Locate the cell with the specified text and output its [X, Y] center coordinate. 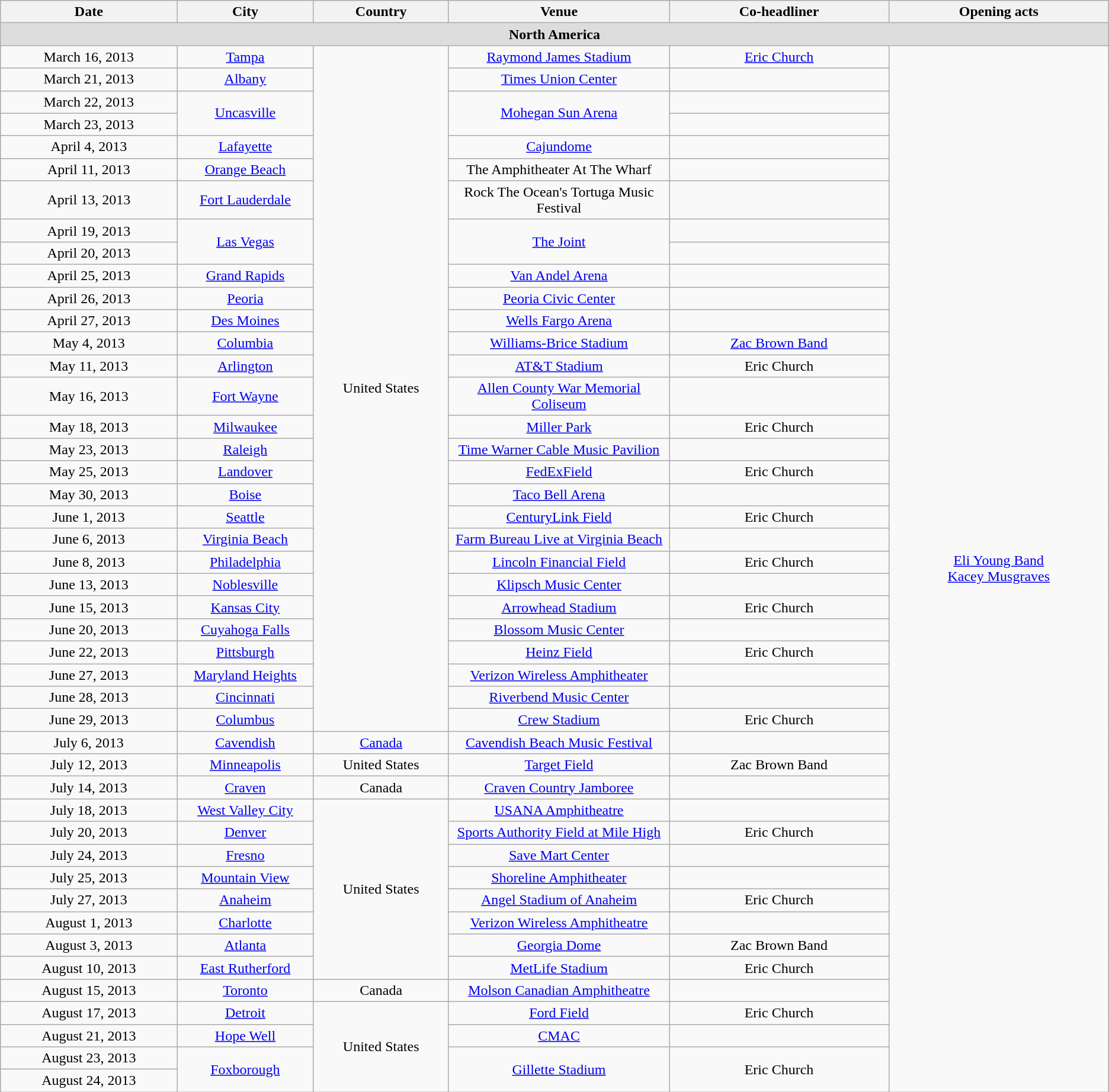
May 30, 2013 [89, 494]
April 19, 2013 [89, 230]
Verizon Wireless Amphitheater [559, 675]
June 28, 2013 [89, 698]
The Amphitheater At The Wharf [559, 169]
Charlotte [245, 923]
April 25, 2013 [89, 275]
Fresno [245, 855]
Kansas City [245, 607]
Ford Field [559, 1013]
Fort Wayne [245, 397]
Taco Bell Arena [559, 494]
Columbus [245, 720]
Crew Stadium [559, 720]
July 24, 2013 [89, 855]
August 10, 2013 [89, 968]
Country [381, 12]
Raleigh [245, 449]
June 20, 2013 [89, 629]
June 15, 2013 [89, 607]
Lincoln Financial Field [559, 562]
June 22, 2013 [89, 652]
Hope Well [245, 1036]
June 27, 2013 [89, 675]
Molson Canadian Amphitheatre [559, 990]
July 14, 2013 [89, 788]
Cajundome [559, 147]
Time Warner Cable Music Pavilion [559, 449]
Allen County War Memorial Coliseum [559, 397]
Sports Authority Field at Mile High [559, 833]
April 4, 2013 [89, 147]
Angel Stadium of Anaheim [559, 900]
March 21, 2013 [89, 79]
Denver [245, 833]
July 25, 2013 [89, 878]
June 13, 2013 [89, 584]
Van Andel Arena [559, 275]
Craven Country Jamboree [559, 788]
July 20, 2013 [89, 833]
March 23, 2013 [89, 124]
CenturyLink Field [559, 517]
May 11, 2013 [89, 366]
Blossom Music Center [559, 629]
Virginia Beach [245, 539]
Lafayette [245, 147]
Heinz Field [559, 652]
July 12, 2013 [89, 765]
Date [89, 12]
Columbia [245, 343]
June 1, 2013 [89, 517]
Des Moines [245, 321]
Verizon Wireless Amphitheatre [559, 923]
MetLife Stadium [559, 968]
Detroit [245, 1013]
Milwaukee [245, 427]
Seattle [245, 517]
June 29, 2013 [89, 720]
East Rutherford [245, 968]
August 23, 2013 [89, 1058]
Tampa [245, 57]
August 1, 2013 [89, 923]
Times Union Center [559, 79]
Orange Beach [245, 169]
North America [554, 34]
Target Field [559, 765]
Save Mart Center [559, 855]
Riverbend Music Center [559, 698]
July 18, 2013 [89, 810]
July 6, 2013 [89, 743]
FedExField [559, 472]
Philadelphia [245, 562]
April 13, 2013 [89, 200]
August 21, 2013 [89, 1036]
Opening acts [999, 12]
Miller Park [559, 427]
Co-headliner [779, 12]
April 26, 2013 [89, 298]
Fort Lauderdale [245, 200]
Boise [245, 494]
Klipsch Music Center [559, 584]
West Valley City [245, 810]
Landover [245, 472]
March 16, 2013 [89, 57]
Raymond James Stadium [559, 57]
Eli Young BandKacey Musgraves [999, 569]
Cavendish Beach Music Festival [559, 743]
Cuyahoga Falls [245, 629]
Cavendish [245, 743]
Pittsburgh [245, 652]
City [245, 12]
CMAC [559, 1036]
Peoria Civic Center [559, 298]
May 18, 2013 [89, 427]
USANA Amphitheatre [559, 810]
May 25, 2013 [89, 472]
July 27, 2013 [89, 900]
Cincinnati [245, 698]
Toronto [245, 990]
Mountain View [245, 878]
March 22, 2013 [89, 102]
Mohegan Sun Arena [559, 113]
Rock The Ocean's Tortuga Music Festival [559, 200]
Maryland Heights [245, 675]
AT&T Stadium [559, 366]
Noblesville [245, 584]
Craven [245, 788]
Venue [559, 12]
Las Vegas [245, 242]
Grand Rapids [245, 275]
Peoria [245, 298]
Wells Fargo Arena [559, 321]
Williams-Brice Stadium [559, 343]
Minneapolis [245, 765]
Arlington [245, 366]
April 27, 2013 [89, 321]
June 8, 2013 [89, 562]
August 24, 2013 [89, 1081]
Albany [245, 79]
August 17, 2013 [89, 1013]
August 3, 2013 [89, 945]
August 15, 2013 [89, 990]
June 6, 2013 [89, 539]
May 16, 2013 [89, 397]
Arrowhead Stadium [559, 607]
Shoreline Amphitheater [559, 878]
May 23, 2013 [89, 449]
Atlanta [245, 945]
Foxborough [245, 1069]
Gillette Stadium [559, 1069]
Georgia Dome [559, 945]
April 11, 2013 [89, 169]
Farm Bureau Live at Virginia Beach [559, 539]
April 20, 2013 [89, 253]
Anaheim [245, 900]
Uncasville [245, 113]
May 4, 2013 [89, 343]
The Joint [559, 242]
